Provide the [X, Y] coordinate of the cell's center where the given text is located.  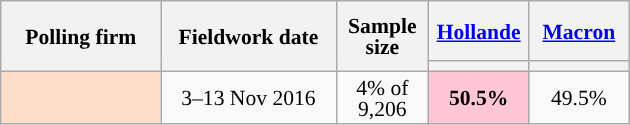
Macron [579, 31]
Samplesize [382, 36]
Hollande [479, 31]
4% of 9,206 [382, 97]
Polling firm [81, 36]
Fieldwork date [248, 36]
50.5% [479, 97]
3–13 Nov 2016 [248, 97]
49.5% [579, 97]
